From the cell containing the given text, extract its center point as [X, Y] coordinate. 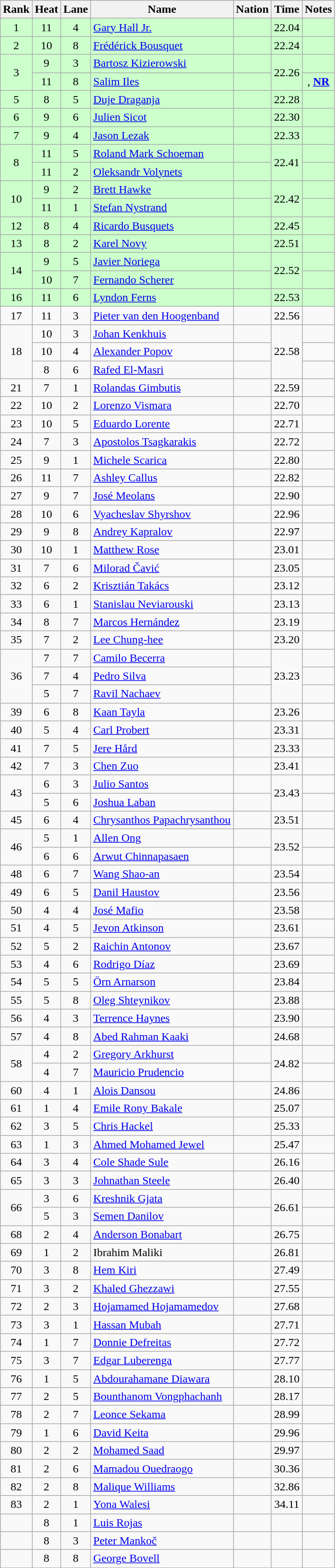
23.61 [287, 928]
Notes [318, 9]
Allen Ong [162, 838]
Carl Probert [162, 730]
78 [16, 1415]
Krisztián Takács [162, 586]
34.11 [287, 1505]
55 [16, 1000]
22.59 [287, 388]
22.53 [287, 298]
Ahmed Mohamed Jewel [162, 1144]
Bounthanom Vongphachanh [162, 1397]
Hojamamed Hojamamedov [162, 1306]
75 [16, 1360]
Rolandas Gimbutis [162, 388]
Örn Arnarson [162, 982]
52 [16, 946]
22.33 [287, 135]
24 [16, 442]
25.07 [287, 1108]
48 [16, 874]
33 [16, 604]
36 [16, 676]
Julien Sicot [162, 117]
Johnathan Steele [162, 1180]
29 [16, 532]
32.86 [287, 1487]
56 [16, 1018]
22.70 [287, 406]
22.28 [287, 99]
23.41 [287, 766]
Fernando Scherer [162, 280]
16 [16, 298]
Pieter van den Hoogenband [162, 316]
27.49 [287, 1270]
58 [16, 1063]
Chen Zuo [162, 766]
66 [16, 1207]
Chris Hackel [162, 1126]
22.04 [287, 27]
25.33 [287, 1126]
23.51 [287, 820]
40 [16, 730]
43 [16, 793]
29.97 [287, 1451]
Rank [16, 9]
22.80 [287, 460]
Salim Iles [162, 81]
34 [16, 622]
Roland Mark Schoeman [162, 153]
Milorad Čavić [162, 568]
70 [16, 1270]
26.81 [287, 1252]
22.52 [287, 271]
80 [16, 1451]
81 [16, 1469]
Ashley Callus [162, 478]
28.17 [287, 1397]
Andrey Kapralov [162, 532]
27.55 [287, 1288]
39 [16, 712]
26.75 [287, 1234]
26.16 [287, 1162]
Mauricio Prudencio [162, 1072]
22.96 [287, 514]
Mohamed Saad [162, 1451]
Vyacheslav Shyrshov [162, 514]
30 [16, 550]
22.41 [287, 162]
26.40 [287, 1180]
Danil Haustov [162, 892]
28.10 [287, 1379]
22.56 [287, 316]
Time [287, 9]
23.69 [287, 964]
22.71 [287, 424]
23.23 [287, 676]
Malique Williams [162, 1487]
Pedro Silva [162, 676]
23.90 [287, 1018]
23.26 [287, 712]
Jere Hård [162, 748]
26.61 [287, 1207]
79 [16, 1433]
Jevon Atkinson [162, 928]
61 [16, 1108]
Arwut Chinnapasaen [162, 856]
Khaled Ghezzawi [162, 1288]
42 [16, 766]
22.24 [287, 45]
25 [16, 460]
22 [16, 406]
72 [16, 1306]
Heat [46, 9]
28 [16, 514]
23.12 [287, 586]
Johan Kenkhuis [162, 334]
Marcos Hernández [162, 622]
60 [16, 1090]
David Keita [162, 1433]
62 [16, 1126]
Stefan Nystrand [162, 207]
14 [16, 271]
Apostolos Tsagkarakis [162, 442]
17 [16, 316]
Edgar Luberenga [162, 1360]
22.26 [287, 72]
Emile Rony Bakale [162, 1108]
Camilo Becerra [162, 658]
22.58 [287, 352]
Ricardo Busquets [162, 226]
Alexander Popov [162, 352]
, NR [318, 81]
76 [16, 1379]
Eduardo Lorente [162, 424]
Oleksandr Volynets [162, 171]
Javier Noriega [162, 262]
32 [16, 586]
Frédérick Bousquet [162, 45]
13 [16, 244]
Bartosz Kizierowski [162, 63]
Alois Dansou [162, 1090]
Anderson Bonabart [162, 1234]
31 [16, 568]
83 [16, 1505]
Karel Novy [162, 244]
69 [16, 1252]
Kreshnik Gjata [162, 1198]
George Bovell [162, 1559]
Abdourahamane Diawara [162, 1379]
Julio Santos [162, 784]
23.43 [287, 793]
Yona Walesi [162, 1505]
Lorenzo Vismara [162, 406]
23.54 [287, 874]
Duje Draganja [162, 99]
41 [16, 748]
23.33 [287, 748]
Donnie Defreitas [162, 1342]
18 [16, 352]
Abed Rahman Kaaki [162, 1036]
82 [16, 1487]
Lyndon Ferns [162, 298]
23.84 [287, 982]
25.47 [287, 1144]
27.68 [287, 1306]
54 [16, 982]
64 [16, 1162]
73 [16, 1324]
Peter Mankoč [162, 1541]
José Meolans [162, 496]
23.52 [287, 847]
Gary Hall Jr. [162, 27]
29.96 [287, 1433]
49 [16, 892]
51 [16, 928]
22.90 [287, 496]
22.45 [287, 226]
35 [16, 640]
Name [162, 9]
63 [16, 1144]
57 [16, 1036]
27.71 [287, 1324]
Semen Danilov [162, 1216]
23.88 [287, 1000]
21 [16, 388]
Nation [252, 9]
24.68 [287, 1036]
71 [16, 1288]
23.20 [287, 640]
Oleg Shteynikov [162, 1000]
Wang Shao-an [162, 874]
22.97 [287, 532]
Jason Lezak [162, 135]
Joshua Laban [162, 802]
Ravil Nachaev [162, 694]
22.42 [287, 198]
Lane [76, 9]
23 [16, 424]
24.82 [287, 1063]
23.01 [287, 550]
Ibrahim Maliki [162, 1252]
Michele Scarica [162, 460]
22.82 [287, 478]
50 [16, 910]
Lee Chung-hee [162, 640]
Gregory Arkhurst [162, 1054]
23.19 [287, 622]
23.56 [287, 892]
30.36 [287, 1469]
Rafed El-Masri [162, 370]
Raichin Antonov [162, 946]
22.30 [287, 117]
22.72 [287, 442]
23.13 [287, 604]
27 [16, 496]
Cole Shade Sule [162, 1162]
23.67 [287, 946]
77 [16, 1397]
28.99 [287, 1415]
Brett Hawke [162, 189]
65 [16, 1180]
Hem Kiri [162, 1270]
68 [16, 1234]
José Mafio [162, 910]
23.31 [287, 730]
Mamadou Ouedraogo [162, 1469]
12 [16, 226]
Matthew Rose [162, 550]
Terrence Haynes [162, 1018]
24.86 [287, 1090]
46 [16, 847]
26 [16, 478]
Leonce Sekama [162, 1415]
Luis Rojas [162, 1523]
53 [16, 964]
Rodrigo Díaz [162, 964]
Chrysanthos Papachrysanthou [162, 820]
27.72 [287, 1342]
Stanislau Neviarouski [162, 604]
45 [16, 820]
27.77 [287, 1360]
22.51 [287, 244]
23.05 [287, 568]
Hassan Mubah [162, 1324]
74 [16, 1342]
23.58 [287, 910]
Kaan Tayla [162, 712]
